Return the [X, Y] coordinate for the center point of the cell that contains the specified text.  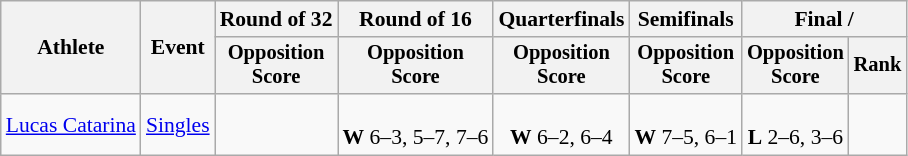
Athlete [71, 48]
Lucas Catarina [71, 124]
Quarterfinals [561, 19]
L 2–6, 3–6 [796, 124]
W 7–5, 6–1 [686, 124]
Final / [824, 19]
Rank [878, 66]
W 6–2, 6–4 [561, 124]
W 6–3, 5–7, 7–6 [416, 124]
Round of 16 [416, 19]
Semifinals [686, 19]
Round of 32 [276, 19]
Event [178, 48]
Singles [178, 124]
